Provide the (x, y) coordinate of the cell's center where the given text is located.  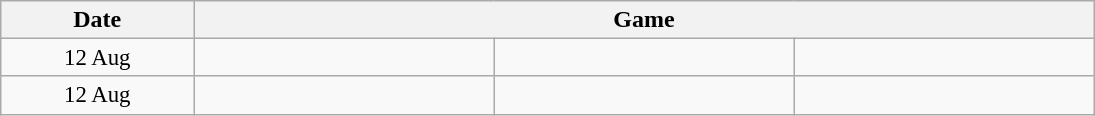
Date (98, 20)
Game (644, 20)
